Output the (X, Y) coordinate of the center of the cell containing the given text.  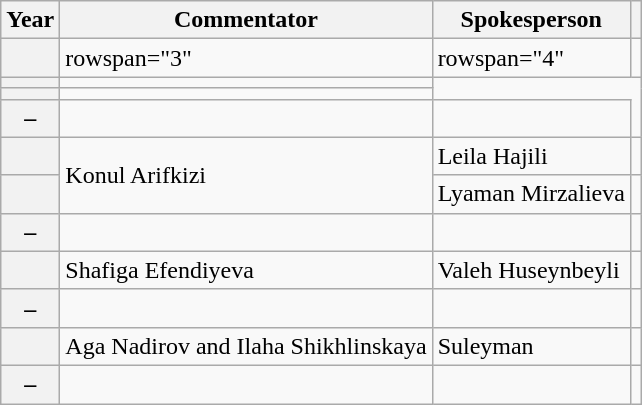
Aga Nadirov and Ilaha Shikhlinskaya (246, 346)
Spokesperson (531, 20)
Suleyman (531, 346)
Konul Arifkizi (246, 175)
Leila Hajili (531, 156)
Commentator (246, 20)
Valeh Huseynbeyli (531, 270)
Shafiga Efendiyeva (246, 270)
rowspan="4" (531, 58)
Year (30, 20)
Lyaman Mirzalieva (531, 194)
rowspan="3" (246, 58)
